Find where the given text appears and provide that cell's center as (x, y) coordinate. 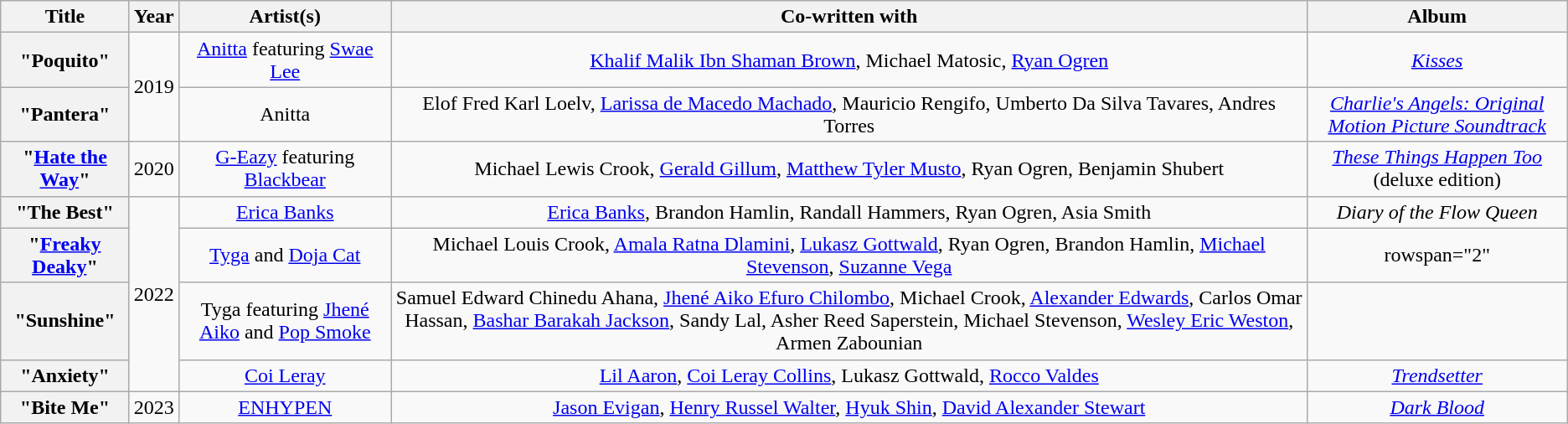
Diary of the Flow Queen (1437, 212)
Lil Aaron, Coi Leray Collins, Lukasz Gottwald, Rocco Valdes (849, 375)
2020 (154, 169)
"Hate the Way" (65, 169)
ENHYPEN (285, 407)
Artist(s) (285, 17)
"Pantera" (65, 114)
2023 (154, 407)
Anitta (285, 114)
Jason Evigan, Henry Russel Walter, Hyuk Shin, David Alexander Stewart (849, 407)
Khalif Malik Ibn Shaman Brown, Michael Matosic, Ryan Ogren (849, 60)
Erica Banks, Brandon Hamlin, Randall Hammers, Ryan Ogren, Asia Smith (849, 212)
2019 (154, 87)
"Poquito" (65, 60)
Anitta featuring Swae Lee (285, 60)
Year (154, 17)
These Things Happen Too (deluxe edition) (1437, 169)
Michael Lewis Crook, Gerald Gillum, Matthew Tyler Musto, Ryan Ogren, Benjamin Shubert (849, 169)
Album (1437, 17)
Charlie's Angels: Original Motion Picture Soundtrack (1437, 114)
2022 (154, 293)
"Anxiety" (65, 375)
Coi Leray (285, 375)
Trendsetter (1437, 375)
Elof Fred Karl Loelv, Larissa de Macedo Machado, Mauricio Rengifo, Umberto Da Silva Tavares, Andres Torres (849, 114)
"The Best" (65, 212)
Dark Blood (1437, 407)
Michael Louis Crook, Amala Ratna Dlamini, Lukasz Gottwald, Ryan Ogren, Brandon Hamlin, Michael Stevenson, Suzanne Vega (849, 255)
Co-written with (849, 17)
Erica Banks (285, 212)
G-Eazy featuring Blackbear (285, 169)
Tyga and Doja Cat (285, 255)
"Bite Me" (65, 407)
Kisses (1437, 60)
rowspan="2" (1437, 255)
Tyga featuring Jhené Aiko and Pop Smoke (285, 321)
"Sunshine" (65, 321)
"Freaky Deaky" (65, 255)
Title (65, 17)
